Output the [X, Y] coordinate of the center of the cell containing the given text.  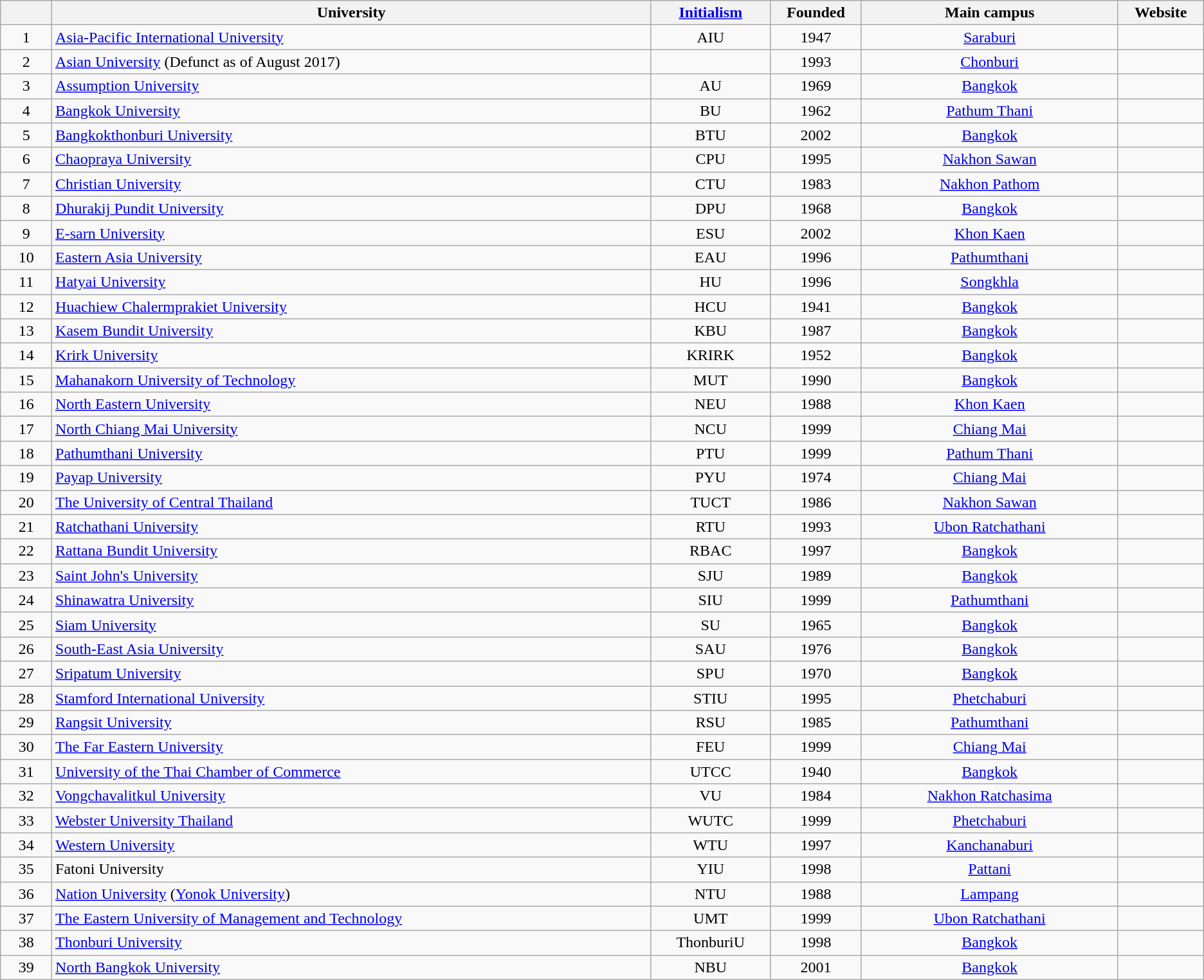
KRIRK [711, 356]
AU [711, 86]
Main campus [989, 13]
North Chiang Mai University [351, 429]
DPU [711, 208]
SJU [711, 576]
Dhurakij Pundit University [351, 208]
Nation University (Yonok University) [351, 894]
1984 [816, 796]
1983 [816, 184]
11 [26, 282]
25 [26, 624]
4 [26, 111]
The Eastern University of Management and Technology [351, 918]
Kanchanaburi [989, 845]
6 [26, 159]
Pattani [989, 869]
Fatoni University [351, 869]
20 [26, 502]
Assumption University [351, 86]
15 [26, 380]
Saraburi [989, 37]
Vongchavalitkul University [351, 796]
TUCT [711, 502]
5 [26, 135]
18 [26, 453]
9 [26, 233]
WTU [711, 845]
10 [26, 257]
SAU [711, 649]
24 [26, 600]
Chonburi [989, 62]
CPU [711, 159]
Bangkok University [351, 111]
38 [26, 943]
1986 [816, 502]
Asian University (Defunct as of August 2017) [351, 62]
The Far Eastern University [351, 747]
1989 [816, 576]
Saint John's University [351, 576]
Bangkokthonburi University [351, 135]
NCU [711, 429]
SPU [711, 673]
SU [711, 624]
30 [26, 747]
1965 [816, 624]
22 [26, 551]
KBU [711, 331]
23 [26, 576]
University of the Thai Chamber of Commerce [351, 772]
33 [26, 821]
Eastern Asia University [351, 257]
19 [26, 478]
16 [26, 404]
Stamford International University [351, 698]
2001 [816, 967]
Chaopraya University [351, 159]
ThonburiU [711, 943]
Western University [351, 845]
SIU [711, 600]
13 [26, 331]
RSU [711, 723]
Founded [816, 13]
31 [26, 772]
RBAC [711, 551]
Siam University [351, 624]
Krirk University [351, 356]
Hatyai University [351, 282]
Rattana Bundit University [351, 551]
Nakhon Ratchasima [989, 796]
South-East Asia University [351, 649]
28 [26, 698]
Christian University [351, 184]
39 [26, 967]
1962 [816, 111]
29 [26, 723]
1969 [816, 86]
UMT [711, 918]
Payap University [351, 478]
1970 [816, 673]
34 [26, 845]
RTU [711, 527]
FEU [711, 747]
MUT [711, 380]
14 [26, 356]
1976 [816, 649]
Sripatum University [351, 673]
1985 [816, 723]
Pathumthani University [351, 453]
Kasem Bundit University [351, 331]
HCU [711, 307]
Webster University Thailand [351, 821]
32 [26, 796]
ESU [711, 233]
North Eastern University [351, 404]
PTU [711, 453]
21 [26, 527]
26 [26, 649]
Thonburi University [351, 943]
BTU [711, 135]
VU [711, 796]
AIU [711, 37]
1 [26, 37]
PYU [711, 478]
36 [26, 894]
WUTC [711, 821]
E-sarn University [351, 233]
12 [26, 307]
University [351, 13]
Ratchathani University [351, 527]
CTU [711, 184]
Initialism [711, 13]
1990 [816, 380]
HU [711, 282]
2 [26, 62]
UTCC [711, 772]
17 [26, 429]
1947 [816, 37]
Huachiew Chalermprakiet University [351, 307]
1941 [816, 307]
STIU [711, 698]
1940 [816, 772]
YIU [711, 869]
The University of Central Thailand [351, 502]
35 [26, 869]
North Bangkok University [351, 967]
8 [26, 208]
Website [1160, 13]
1952 [816, 356]
NTU [711, 894]
1974 [816, 478]
27 [26, 673]
Songkhla [989, 282]
Lampang [989, 894]
1968 [816, 208]
BU [711, 111]
7 [26, 184]
3 [26, 86]
Nakhon Pathom [989, 184]
NBU [711, 967]
EAU [711, 257]
NEU [711, 404]
1987 [816, 331]
Asia-Pacific International University [351, 37]
Mahanakorn University of Technology [351, 380]
Shinawatra University [351, 600]
37 [26, 918]
Rangsit University [351, 723]
